Provide the [x, y] coordinate of the cell's center where the given text is located.  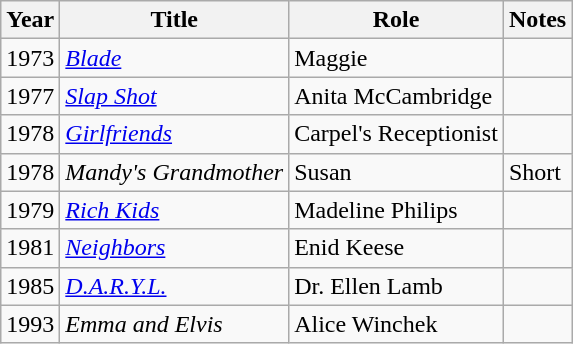
1977 [30, 96]
Short [537, 172]
Rich Kids [174, 210]
Emma and Elvis [174, 324]
D.A.R.Y.L. [174, 286]
1973 [30, 58]
1979 [30, 210]
Enid Keese [396, 248]
Blade [174, 58]
Madeline Philips [396, 210]
Role [396, 20]
Neighbors [174, 248]
Mandy's Grandmother [174, 172]
1993 [30, 324]
Anita McCambridge [396, 96]
Carpel's Receptionist [396, 134]
1981 [30, 248]
Year [30, 20]
1985 [30, 286]
Maggie [396, 58]
Girlfriends [174, 134]
Alice Winchek [396, 324]
Title [174, 20]
Slap Shot [174, 96]
Dr. Ellen Lamb [396, 286]
Notes [537, 20]
Susan [396, 172]
